Find where the given text appears and provide that cell's center as (X, Y) coordinate. 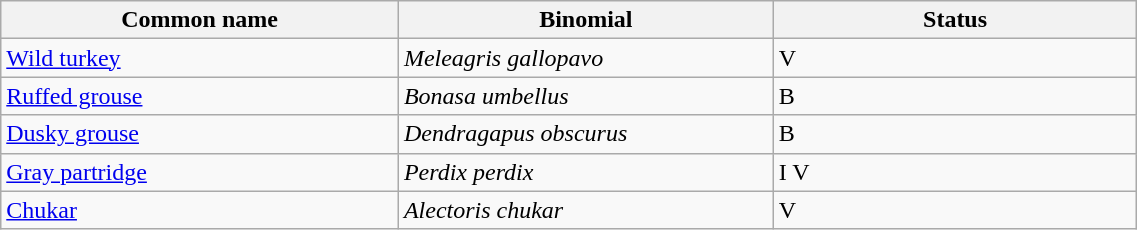
Perdix perdix (586, 172)
Alectoris chukar (586, 210)
Binomial (586, 20)
Meleagris gallopavo (586, 58)
Chukar (200, 210)
Dendragapus obscurus (586, 134)
Ruffed grouse (200, 96)
Dusky grouse (200, 134)
I V (955, 172)
Bonasa umbellus (586, 96)
Gray partridge (200, 172)
Wild turkey (200, 58)
Common name (200, 20)
Status (955, 20)
